Determine the [X, Y] coordinate at the center of the cell enclosing the given text.  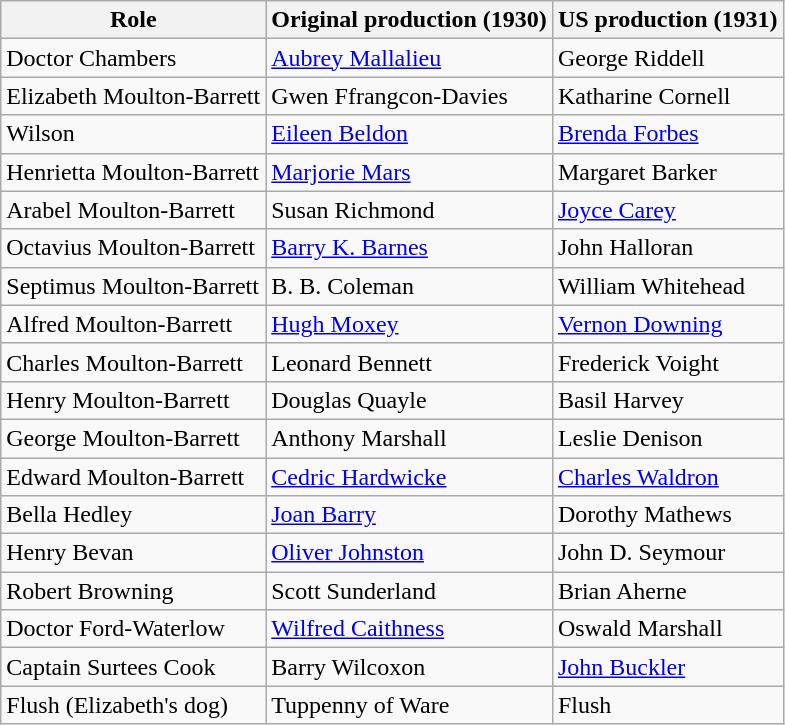
Role [134, 20]
Arabel Moulton-Barrett [134, 210]
Gwen Ffrangcon-Davies [410, 96]
Susan Richmond [410, 210]
Wilson [134, 134]
Anthony Marshall [410, 438]
Flush (Elizabeth's dog) [134, 705]
Dorothy Mathews [668, 515]
John D. Seymour [668, 553]
George Moulton-Barrett [134, 438]
Octavius Moulton-Barrett [134, 248]
George Riddell [668, 58]
Cedric Hardwicke [410, 477]
Leslie Denison [668, 438]
Alfred Moulton-Barrett [134, 324]
Scott Sunderland [410, 591]
Leonard Bennett [410, 362]
Barry K. Barnes [410, 248]
Charles Waldron [668, 477]
William Whitehead [668, 286]
Charles Moulton-Barrett [134, 362]
Oswald Marshall [668, 629]
Joan Barry [410, 515]
B. B. Coleman [410, 286]
Septimus Moulton-Barrett [134, 286]
Frederick Voight [668, 362]
John Buckler [668, 667]
Barry Wilcoxon [410, 667]
Henry Bevan [134, 553]
Margaret Barker [668, 172]
Robert Browning [134, 591]
Basil Harvey [668, 400]
Vernon Downing [668, 324]
Doctor Ford-Waterlow [134, 629]
Brenda Forbes [668, 134]
Oliver Johnston [410, 553]
Wilfred Caithness [410, 629]
John Halloran [668, 248]
Captain Surtees Cook [134, 667]
Flush [668, 705]
Hugh Moxey [410, 324]
Brian Aherne [668, 591]
Henrietta Moulton-Barrett [134, 172]
US production (1931) [668, 20]
Doctor Chambers [134, 58]
Elizabeth Moulton-Barrett [134, 96]
Original production (1930) [410, 20]
Marjorie Mars [410, 172]
Douglas Quayle [410, 400]
Edward Moulton-Barrett [134, 477]
Henry Moulton-Barrett [134, 400]
Aubrey Mallalieu [410, 58]
Katharine Cornell [668, 96]
Bella Hedley [134, 515]
Joyce Carey [668, 210]
Tuppenny of Ware [410, 705]
Eileen Beldon [410, 134]
